Scan for the cell matching the given text and deliver its [X, Y] coordinate at center. 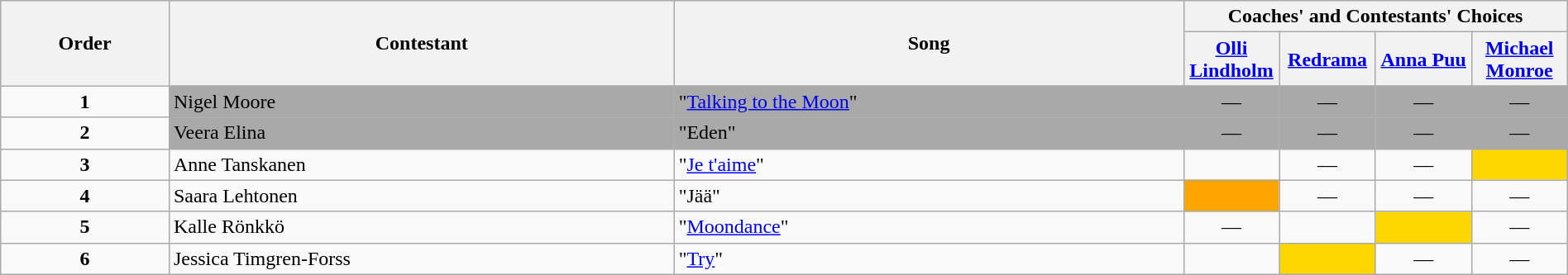
3 [85, 164]
"Moondance" [929, 227]
6 [85, 258]
Song [929, 43]
5 [85, 227]
2 [85, 133]
Olli Lindholm [1231, 59]
"Talking to the Moon" [929, 102]
Order [85, 43]
Contestant [422, 43]
"Try" [929, 258]
1 [85, 102]
Nigel Moore [422, 102]
"Eden" [929, 133]
"Je t'aime" [929, 164]
Anna Puu [1423, 59]
"Jää" [929, 196]
Saara Lehtonen [422, 196]
Anne Tanskanen [422, 164]
Jessica Timgren-Forss [422, 258]
4 [85, 196]
Redrama [1327, 59]
Veera Elina [422, 133]
Kalle Rönkkö [422, 227]
Coaches' and Contestants' Choices [1375, 17]
Michael Monroe [1519, 59]
